Output the [X, Y] coordinate of the center of the cell containing the given text.  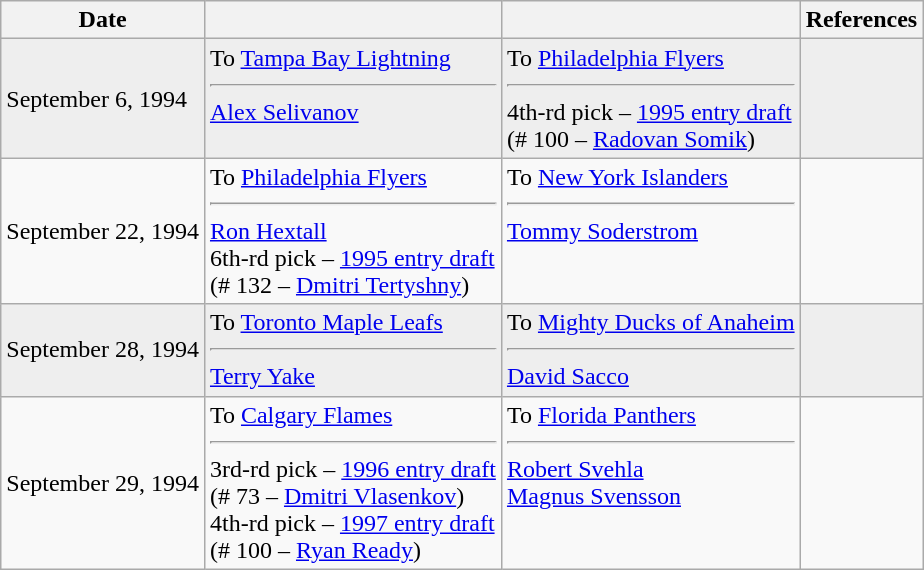
To Calgary Flames3rd-rd pick – 1996 entry draft(# 73 – Dmitri Vlasenkov)4th-rd pick – 1997 entry draft(# 100 – Ryan Ready) [352, 482]
References [862, 20]
To Mighty Ducks of AnaheimDavid Sacco [650, 350]
To Philadelphia FlyersRon Hextall6th-rd pick – 1995 entry draft(# 132 – Dmitri Tertyshny) [352, 231]
September 22, 1994 [103, 231]
To New York IslandersTommy Soderstrom [650, 231]
September 6, 1994 [103, 98]
September 29, 1994 [103, 482]
Date [103, 20]
September 28, 1994 [103, 350]
To Tampa Bay LightningAlex Selivanov [352, 98]
To Philadelphia Flyers4th-rd pick – 1995 entry draft(# 100 – Radovan Somik) [650, 98]
To Florida PanthersRobert SvehlaMagnus Svensson [650, 482]
To Toronto Maple LeafsTerry Yake [352, 350]
